Provide the (x, y) coordinate of the cell's center where the given text is located.  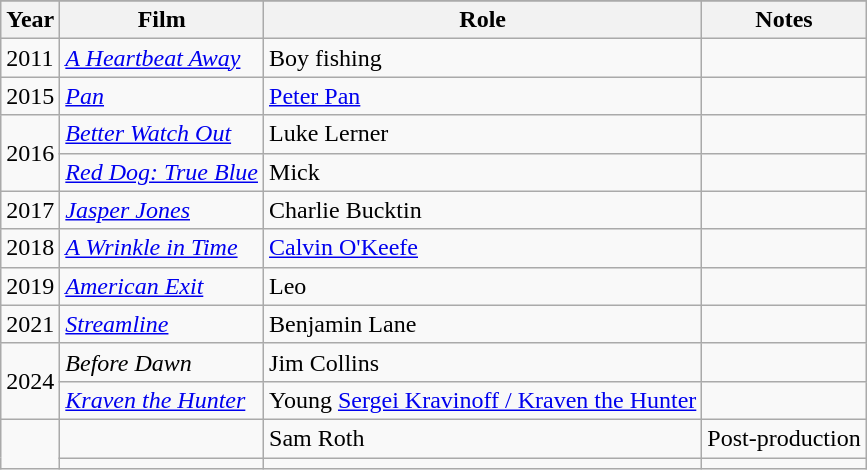
Peter Pan (483, 96)
Pan (162, 96)
Streamline (162, 324)
Benjamin Lane (483, 324)
Notes (784, 20)
2021 (30, 324)
American Exit (162, 286)
A Wrinkle in Time (162, 248)
Luke Lerner (483, 134)
Jim Collins (483, 362)
Mick (483, 172)
Role (483, 20)
2016 (30, 153)
Better Watch Out (162, 134)
2018 (30, 248)
Boy fishing (483, 58)
Young Sergei Kravinoff / Kraven the Hunter (483, 400)
2017 (30, 210)
Jasper Jones (162, 210)
Leo (483, 286)
Year (30, 20)
Post-production (784, 438)
A Heartbeat Away (162, 58)
2015 (30, 96)
Red Dog: True Blue (162, 172)
2019 (30, 286)
Charlie Bucktin (483, 210)
Sam Roth (483, 438)
Before Dawn (162, 362)
2011 (30, 58)
Film (162, 20)
2024 (30, 381)
Kraven the Hunter (162, 400)
Calvin O'Keefe (483, 248)
